Output the (x, y) coordinate of the center of the cell containing the given text.  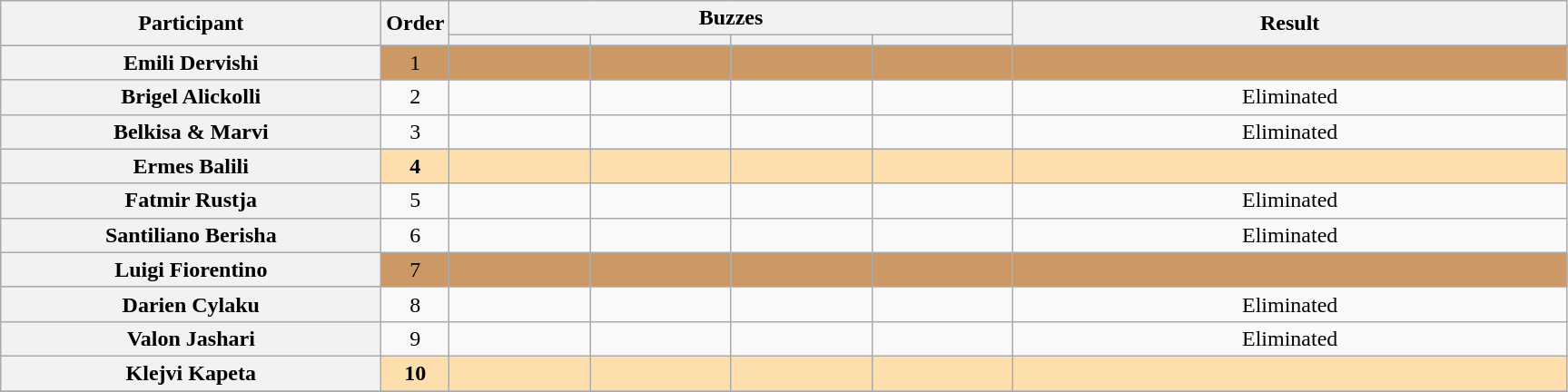
5 (416, 201)
Ermes Balili (191, 166)
Klejvi Kapeta (191, 373)
Fatmir Rustja (191, 201)
4 (416, 166)
Belkisa & Marvi (191, 132)
3 (416, 132)
1 (416, 63)
9 (416, 338)
8 (416, 304)
Luigi Fiorentino (191, 269)
Buzzes (731, 18)
6 (416, 235)
Santiliano Berisha (191, 235)
Emili Dervishi (191, 63)
Darien Cylaku (191, 304)
10 (416, 373)
Brigel Alickolli (191, 97)
7 (416, 269)
Order (416, 24)
Valon Jashari (191, 338)
2 (416, 97)
Result (1289, 24)
Participant (191, 24)
